From the cell containing the given text, extract its center point as (X, Y) coordinate. 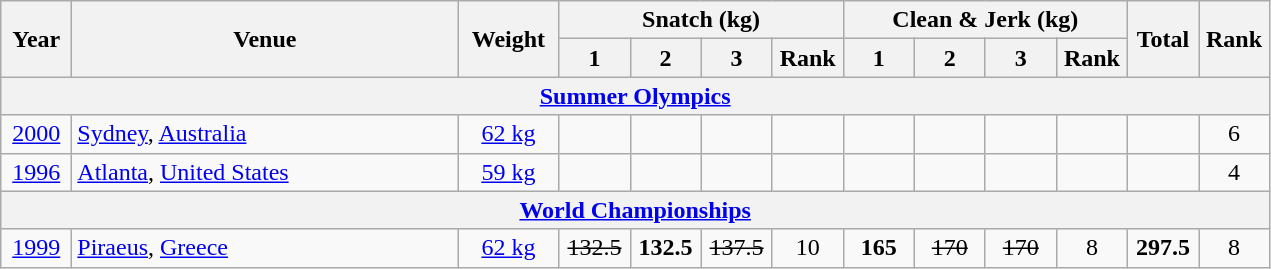
World Championships (636, 210)
Summer Olympics (636, 96)
297.5 (1162, 248)
59 kg (508, 172)
6 (1234, 134)
Venue (265, 39)
165 (878, 248)
Atlanta, United States (265, 172)
1996 (36, 172)
10 (808, 248)
Sydney, Australia (265, 134)
1999 (36, 248)
137.5 (736, 248)
2000 (36, 134)
Weight (508, 39)
Piraeus, Greece (265, 248)
4 (1234, 172)
Snatch (kg) (701, 20)
Total (1162, 39)
Year (36, 39)
Clean & Jerk (kg) (985, 20)
